Return the [X, Y] coordinate for the center point of the cell that contains the specified text.  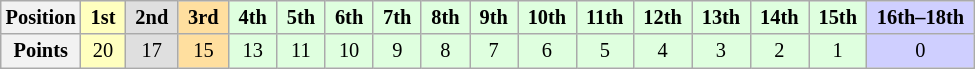
1st [104, 17]
20 [104, 51]
1 [838, 51]
2 [779, 51]
8th [445, 17]
3rd [203, 17]
Points [41, 51]
0 [920, 51]
7th [397, 17]
4 [662, 51]
10th [547, 17]
5 [604, 51]
7 [494, 51]
13th [721, 17]
11th [604, 17]
14th [779, 17]
13 [253, 51]
4th [253, 17]
16th–18th [920, 17]
10 [349, 51]
6th [349, 17]
2nd [152, 17]
15 [203, 51]
3 [721, 51]
17 [152, 51]
11 [301, 51]
9th [494, 17]
9 [397, 51]
15th [838, 17]
12th [662, 17]
6 [547, 51]
5th [301, 17]
Position [41, 17]
8 [445, 51]
